Find where the given text appears and provide that cell's center as [X, Y] coordinate. 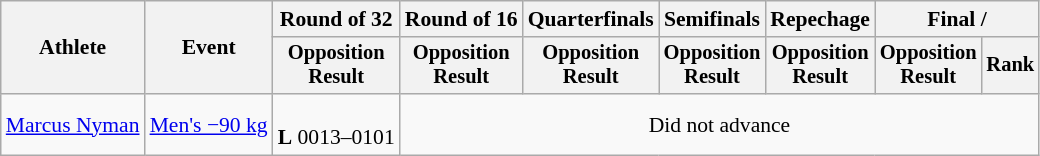
Event [209, 48]
Repechage [820, 19]
Did not advance [720, 124]
Final / [957, 19]
Athlete [73, 48]
Round of 16 [462, 19]
Round of 32 [336, 19]
L 0013–0101 [336, 124]
Semifinals [712, 19]
Men's −90 kg [209, 124]
Rank [1011, 66]
Marcus Nyman [73, 124]
Quarterfinals [591, 19]
